For the text-containing cell, return its midpoint in [x, y] coordinate format. 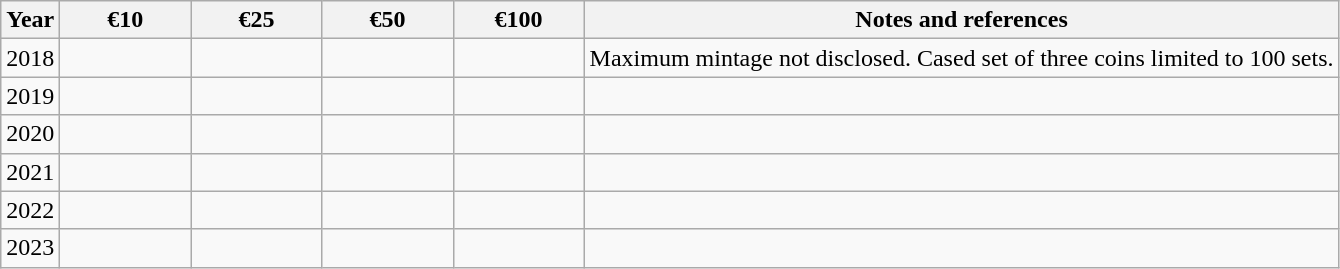
2022 [30, 210]
€10 [126, 20]
2020 [30, 134]
2021 [30, 172]
€50 [388, 20]
Notes and references [962, 20]
Year [30, 20]
€25 [256, 20]
2023 [30, 248]
Maximum mintage not disclosed. Cased set of three coins limited to 100 sets. [962, 58]
2018 [30, 58]
€100 [518, 20]
2019 [30, 96]
